Pinpoint the cell where the given text exists, returning its (X, Y) midpoint coordinate. 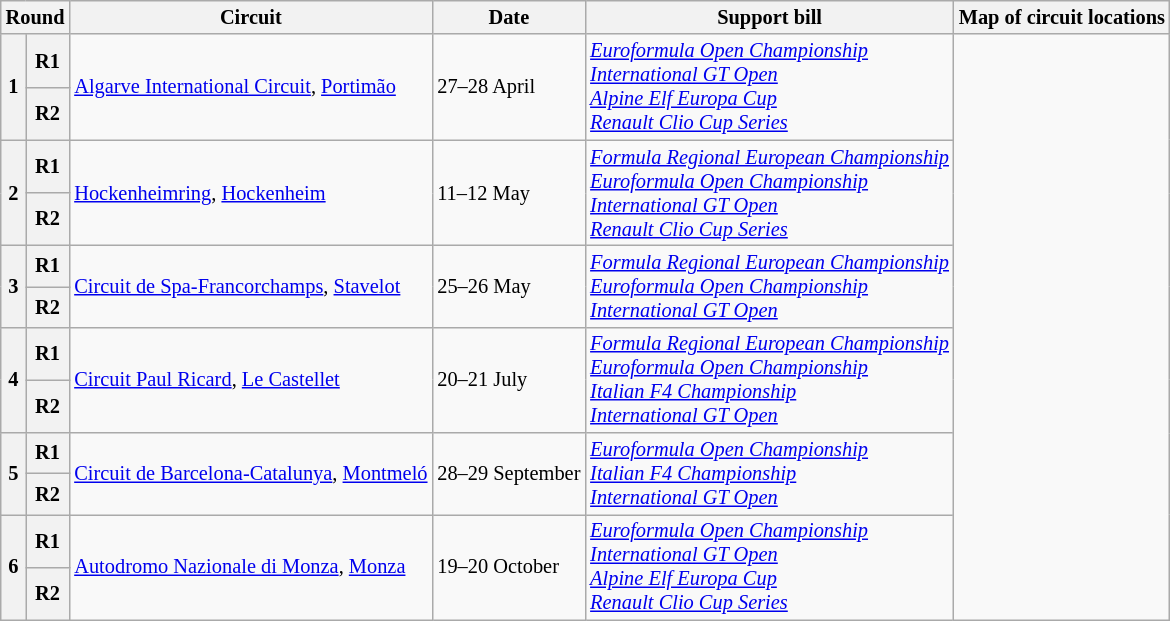
Formula Regional European ChampionshipEuroformula Open ChampionshipItalian F4 ChampionshipInternational GT Open (770, 380)
Algarve International Circuit, Portimão (250, 87)
Formula Regional European ChampionshipEuroformula Open ChampionshipInternational GT Open (770, 286)
Formula Regional European ChampionshipEuroformula Open ChampionshipInternational GT OpenRenault Clio Cup Series (770, 193)
1 (14, 87)
3 (14, 286)
20–21 July (508, 380)
11–12 May (508, 193)
6 (14, 567)
Circuit de Spa-Francorchamps, Stavelot (250, 286)
Euroformula Open ChampionshipItalian F4 ChampionshipInternational GT Open (770, 474)
28–29 September (508, 474)
Support bill (770, 17)
Map of circuit locations (1062, 17)
5 (14, 474)
2 (14, 193)
27–28 April (508, 87)
Circuit Paul Ricard, Le Castellet (250, 380)
Date (508, 17)
19–20 October (508, 567)
Autodromo Nazionale di Monza, Monza (250, 567)
25–26 May (508, 286)
Circuit de Barcelona-Catalunya, Montmeló (250, 474)
Hockenheimring, Hockenheim (250, 193)
4 (14, 380)
Round (36, 17)
Circuit (250, 17)
